Determine the (x, y) coordinate at the center of the cell enclosing the given text.  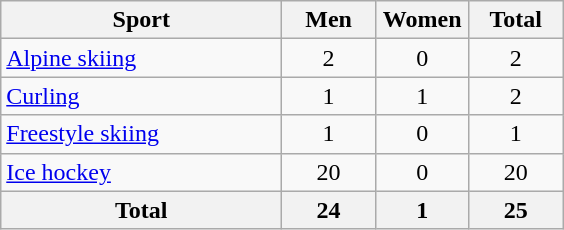
25 (516, 210)
Freestyle skiing (142, 134)
Ice hockey (142, 172)
Alpine skiing (142, 58)
Women (422, 20)
Men (329, 20)
Curling (142, 96)
24 (329, 210)
Sport (142, 20)
